Return (X, Y) of the center of cell containing provided text 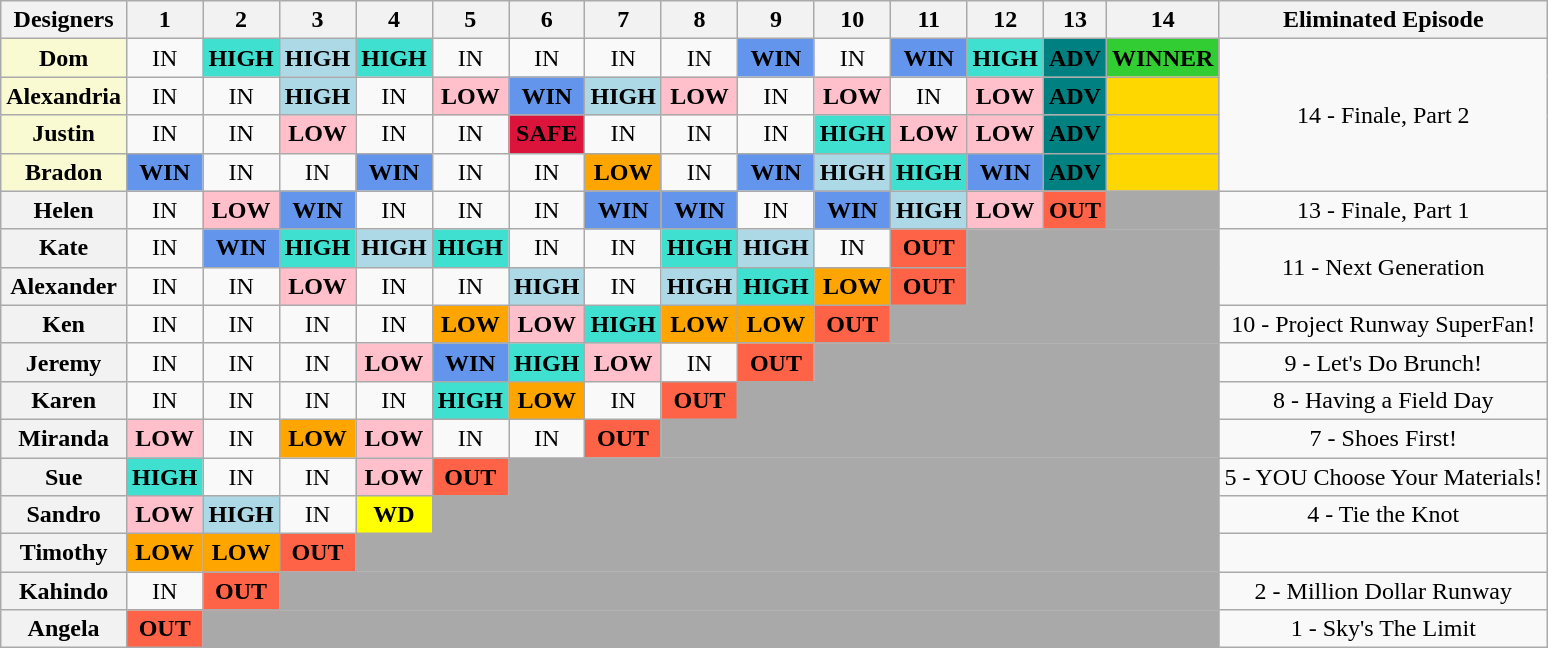
4 (394, 20)
Miranda (64, 438)
Eliminated Episode (1384, 20)
Kahindo (64, 591)
8 - Having a Field Day (1384, 400)
1 (164, 20)
5 (470, 20)
4 - Tie the Knot (1384, 515)
1 - Sky's The Limit (1384, 629)
Alexandria (64, 96)
2 - Million Dollar Runway (1384, 591)
11 (929, 20)
10 - Project Runway SuperFan! (1384, 324)
13 (1074, 20)
7 - Shoes First! (1384, 438)
12 (1005, 20)
Kate (64, 248)
10 (852, 20)
Timothy (64, 553)
Helen (64, 210)
Dom (64, 58)
8 (699, 20)
14 - Finale, Part 2 (1384, 115)
2 (241, 20)
WD (394, 515)
WINNER (1162, 58)
Bradon (64, 172)
6 (547, 20)
Ken (64, 324)
14 (1162, 20)
Sue (64, 477)
9 (776, 20)
Jeremy (64, 362)
Alexander (64, 286)
SAFE (547, 134)
3 (317, 20)
7 (623, 20)
9 - Let's Do Brunch! (1384, 362)
Sandro (64, 515)
Designers (64, 20)
13 - Finale, Part 1 (1384, 210)
Angela (64, 629)
Karen (64, 400)
11 - Next Generation (1384, 267)
5 - YOU Choose Your Materials! (1384, 477)
Justin (64, 134)
